Detect which cell encompasses the target text, then output its (X, Y) center coordinate. 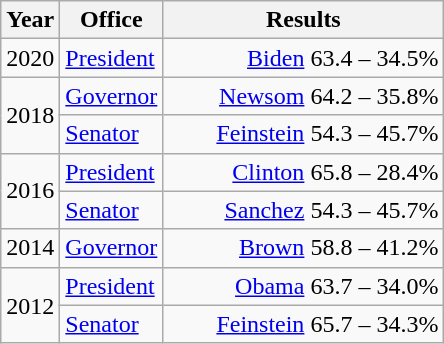
Feinstein 65.7 – 34.3% (304, 324)
Year (30, 20)
Brown 58.8 – 41.2% (304, 248)
Feinstein 54.3 – 45.7% (304, 134)
Office (112, 20)
2020 (30, 58)
Biden 63.4 – 34.5% (304, 58)
2018 (30, 115)
Newsom 64.2 – 35.8% (304, 96)
Results (304, 20)
Sanchez 54.3 – 45.7% (304, 210)
2012 (30, 305)
Clinton 65.8 – 28.4% (304, 172)
2014 (30, 248)
Obama 63.7 – 34.0% (304, 286)
2016 (30, 191)
